Search for the cell housing the specified text and yield its (x, y) center coordinate. 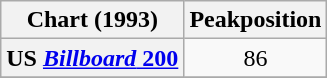
US Billboard 200 (92, 58)
Peakposition (256, 20)
Chart (1993) (92, 20)
86 (256, 58)
